Output the (X, Y) coordinate of the center of the cell containing the given text.  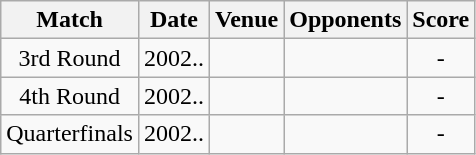
4th Round (70, 96)
3rd Round (70, 58)
Opponents (346, 20)
Quarterfinals (70, 134)
Date (174, 20)
Score (441, 20)
Venue (246, 20)
Match (70, 20)
